Detect which cell encompasses the target text, then output its [X, Y] center coordinate. 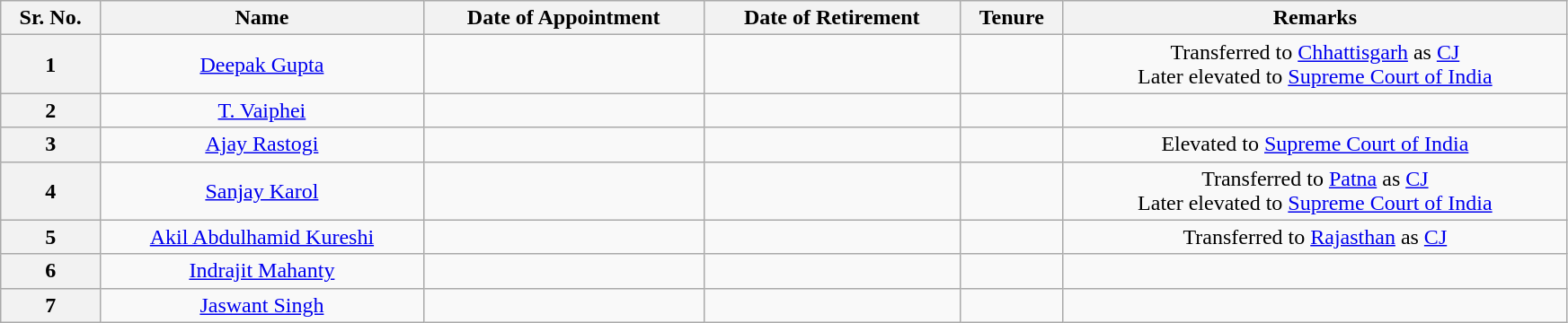
Date of Appointment [563, 18]
Name [262, 18]
7 [50, 305]
5 [50, 237]
Akil Abdulhamid Kureshi [262, 237]
Tenure [1012, 18]
Sr. No. [50, 18]
T. Vaiphei [262, 110]
Ajay Rastogi [262, 144]
Elevated to Supreme Court of India [1315, 144]
Transferred to Patna as CJ Later elevated to Supreme Court of India [1315, 190]
3 [50, 144]
Sanjay Karol [262, 190]
Remarks [1315, 18]
Deepak Gupta [262, 65]
Transferred to Chhattisgarh as CJ Later elevated to Supreme Court of India [1315, 65]
4 [50, 190]
6 [50, 271]
1 [50, 65]
Date of Retirement [832, 18]
Indrajit Mahanty [262, 271]
2 [50, 110]
Jaswant Singh [262, 305]
Transferred to Rajasthan as CJ [1315, 237]
